Detect which cell encompasses the target text, then output its [x, y] center coordinate. 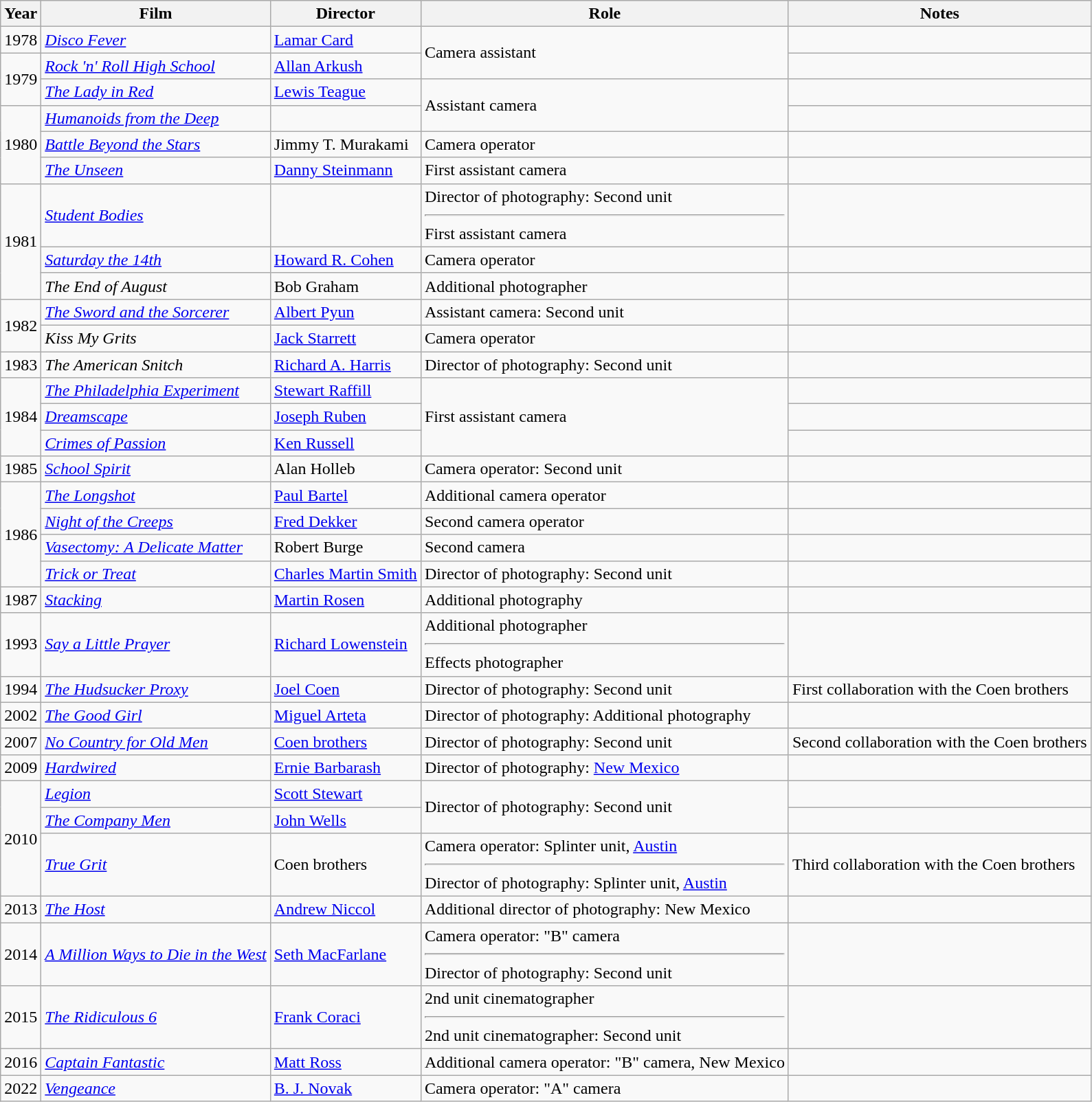
Kiss My Grits [155, 338]
1982 [21, 325]
The Longshot [155, 495]
The Hudsucker Proxy [155, 689]
1985 [21, 469]
Lewis Teague [345, 92]
Paul Bartel [345, 495]
Second camera [605, 548]
Vasectomy: A Delicate Matter [155, 548]
Student Bodies [155, 215]
Scott Stewart [345, 794]
Film [155, 14]
2016 [21, 1062]
The Host [155, 910]
The Company Men [155, 820]
Matt Ross [345, 1062]
Director [345, 14]
Camera assistant [605, 53]
1984 [21, 417]
2009 [21, 767]
Frank Coraci [345, 1017]
Director of photography: Additional photography [605, 715]
Assistant camera: Second unit [605, 312]
Stewart Raffill [345, 391]
Allan Arkush [345, 66]
The Sword and the Sorcerer [155, 312]
2014 [21, 954]
1983 [21, 365]
First collaboration with the Coen brothers [939, 689]
Additional director of photography: New Mexico [605, 910]
Captain Fantastic [155, 1062]
Joseph Ruben [345, 417]
Bob Graham [345, 286]
Saturday the 14th [155, 260]
Richard Lowenstein [345, 644]
The Lady in Red [155, 92]
Night of the Creeps [155, 521]
Additional photography [605, 600]
Battle Beyond the Stars [155, 144]
Year [21, 14]
1986 [21, 535]
Lamar Card [345, 40]
Role [605, 14]
1978 [21, 40]
Notes [939, 14]
2nd unit cinematographer2nd unit cinematographer: Second unit [605, 1017]
1994 [21, 689]
Alan Holleb [345, 469]
2007 [21, 741]
1981 [21, 241]
Additional camera operator [605, 495]
The Good Girl [155, 715]
2013 [21, 910]
Rock 'n' Roll High School [155, 66]
Second collaboration with the Coen brothers [939, 741]
Martin Rosen [345, 600]
Humanoids from the Deep [155, 118]
2010 [21, 838]
1987 [21, 600]
Disco Fever [155, 40]
Fred Dekker [345, 521]
No Country for Old Men [155, 741]
Richard A. Harris [345, 365]
Jack Starrett [345, 338]
Additional photographerEffects photographer [605, 644]
Director of photography: Second unitFirst assistant camera [605, 215]
Hardwired [155, 767]
The Philadelphia Experiment [155, 391]
Camera operator: Splinter unit, AustinDirector of photography: Splinter unit, Austin [605, 865]
Robert Burge [345, 548]
Dreamscape [155, 417]
Second camera operator [605, 521]
Jimmy T. Murakami [345, 144]
School Spirit [155, 469]
Miguel Arteta [345, 715]
Stacking [155, 600]
Danny Steinmann [345, 170]
Ken Russell [345, 443]
A Million Ways to Die in the West [155, 954]
John Wells [345, 820]
Additional camera operator: "B" camera, New Mexico [605, 1062]
2015 [21, 1017]
Third collaboration with the Coen brothers [939, 865]
Joel Coen [345, 689]
1979 [21, 79]
Charles Martin Smith [345, 574]
True Grit [155, 865]
1980 [21, 144]
Ernie Barbarash [345, 767]
Trick or Treat [155, 574]
Crimes of Passion [155, 443]
The Unseen [155, 170]
Legion [155, 794]
Say a Little Prayer [155, 644]
Seth MacFarlane [345, 954]
The Ridiculous 6 [155, 1017]
B. J. Novak [345, 1088]
Camera operator: "B" cameraDirector of photography: Second unit [605, 954]
Additional photographer [605, 286]
2002 [21, 715]
Director of photography: New Mexico [605, 767]
Howard R. Cohen [345, 260]
Vengeance [155, 1088]
The End of August [155, 286]
Andrew Niccol [345, 910]
1993 [21, 644]
Camera operator: "A" camera [605, 1088]
Camera operator: Second unit [605, 469]
Albert Pyun [345, 312]
Assistant camera [605, 105]
2022 [21, 1088]
The American Snitch [155, 365]
